Extract the [X, Y] coordinate from the center of the cell holding the provided text.  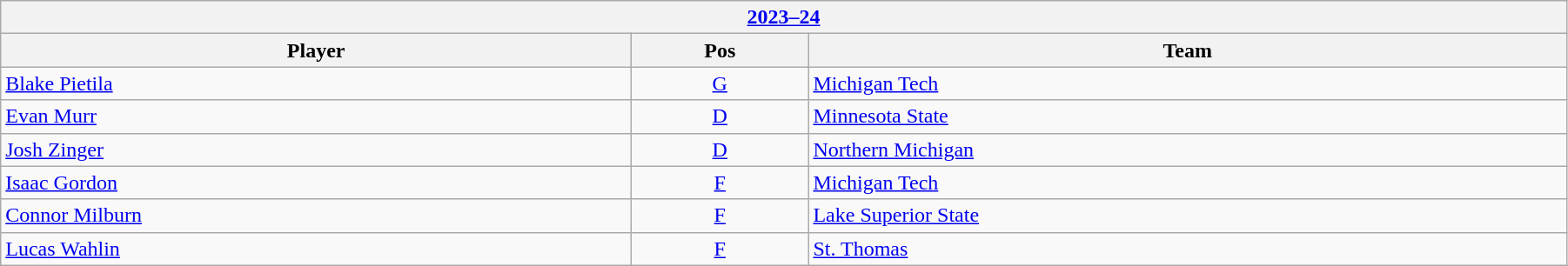
Isaac Gordon [317, 183]
Team [1188, 50]
G [720, 83]
Connor Milburn [317, 216]
Lucas Wahlin [317, 249]
Player [317, 50]
Lake Superior State [1188, 216]
Northern Michigan [1188, 150]
Josh Zinger [317, 150]
2023–24 [784, 17]
Minnesota State [1188, 116]
Pos [720, 50]
Evan Murr [317, 116]
St. Thomas [1188, 249]
Blake Pietila [317, 83]
